Identify which cell holds the provided text, then report its [x, y] central coordinate. 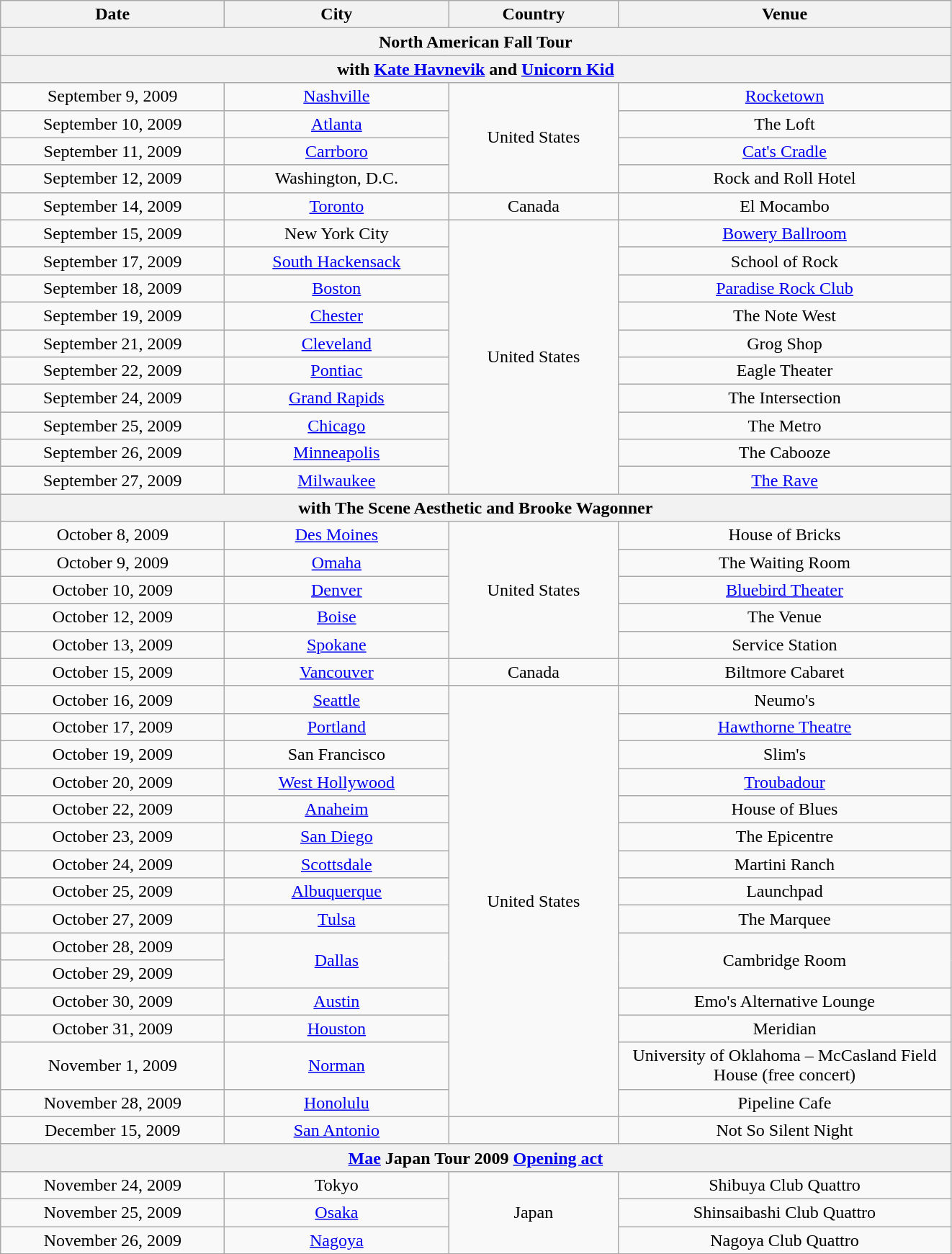
Toronto [337, 206]
November 28, 2009 [112, 1103]
Rock and Roll Hotel [785, 179]
Nagoya Club Quattro [785, 1240]
The Metro [785, 426]
El Mocambo [785, 206]
September 19, 2009 [112, 315]
October 30, 2009 [112, 1001]
Norman [337, 1066]
Seattle [337, 699]
October 9, 2009 [112, 563]
September 9, 2009 [112, 97]
Vancouver [337, 672]
The Waiting Room [785, 563]
September 14, 2009 [112, 206]
Shibuya Club Quattro [785, 1185]
Shinsaibashi Club Quattro [785, 1212]
October 25, 2009 [112, 892]
Washington, D.C. [337, 179]
September 12, 2009 [112, 179]
Date [112, 14]
Atlanta [337, 124]
October 20, 2009 [112, 781]
November 26, 2009 [112, 1240]
The Loft [785, 124]
Austin [337, 1001]
October 28, 2009 [112, 946]
October 13, 2009 [112, 645]
Mae Japan Tour 2009 Opening act [475, 1157]
Not So Silent Night [785, 1130]
The Intersection [785, 398]
The Note West [785, 315]
Hawthorne Theatre [785, 727]
The Rave [785, 480]
Boise [337, 617]
Tulsa [337, 919]
Nashville [337, 97]
October 17, 2009 [112, 727]
Dallas [337, 960]
October 15, 2009 [112, 672]
Osaka [337, 1212]
October 27, 2009 [112, 919]
Emo's Alternative Lounge [785, 1001]
Houston [337, 1029]
South Hackensack [337, 261]
October 22, 2009 [112, 810]
October 29, 2009 [112, 974]
Slim's [785, 754]
Chicago [337, 426]
September 21, 2009 [112, 344]
October 24, 2009 [112, 864]
Milwaukee [337, 480]
Omaha [337, 563]
San Francisco [337, 754]
September 25, 2009 [112, 426]
with The Scene Aesthetic and Brooke Wagonner [475, 508]
September 10, 2009 [112, 124]
San Diego [337, 837]
November 25, 2009 [112, 1212]
Boston [337, 288]
Tokyo [337, 1185]
New York City [337, 233]
Pipeline Cafe [785, 1103]
Minneapolis [337, 453]
Nagoya [337, 1240]
October 10, 2009 [112, 590]
Martini Ranch [785, 864]
Japan [534, 1212]
Launchpad [785, 892]
September 18, 2009 [112, 288]
Chester [337, 315]
September 11, 2009 [112, 151]
Scottsdale [337, 864]
Des Moines [337, 535]
House of Blues [785, 810]
October 19, 2009 [112, 754]
The Venue [785, 617]
Portland [337, 727]
Cat's Cradle [785, 151]
The Cabooze [785, 453]
Biltmore Cabaret [785, 672]
September 22, 2009 [112, 371]
San Antonio [337, 1130]
September 24, 2009 [112, 398]
Cleveland [337, 344]
Grog Shop [785, 344]
Meridian [785, 1029]
Albuquerque [337, 892]
Neumo's [785, 699]
Eagle Theater [785, 371]
Carrboro [337, 151]
September 17, 2009 [112, 261]
Spokane [337, 645]
City [337, 14]
Anaheim [337, 810]
Bowery Ballroom [785, 233]
with Kate Havnevik and Unicorn Kid [475, 69]
October 23, 2009 [112, 837]
Venue [785, 14]
Grand Rapids [337, 398]
November 1, 2009 [112, 1066]
October 12, 2009 [112, 617]
December 15, 2009 [112, 1130]
The Marquee [785, 919]
Honolulu [337, 1103]
House of Bricks [785, 535]
October 8, 2009 [112, 535]
September 15, 2009 [112, 233]
Troubadour [785, 781]
October 31, 2009 [112, 1029]
The Epicentre [785, 837]
Cambridge Room [785, 960]
October 16, 2009 [112, 699]
School of Rock [785, 261]
Country [534, 14]
September 26, 2009 [112, 453]
Rocketown [785, 97]
Pontiac [337, 371]
November 24, 2009 [112, 1185]
North American Fall Tour [475, 42]
Bluebird Theater [785, 590]
University of Oklahoma – McCasland Field House (free concert) [785, 1066]
September 27, 2009 [112, 480]
West Hollywood [337, 781]
Paradise Rock Club [785, 288]
Denver [337, 590]
Service Station [785, 645]
